Output the (X, Y) coordinate of the center of the cell containing the given text.  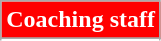
Coaching staff (81, 20)
